Find where the given text appears and provide that cell's center as [X, Y] coordinate. 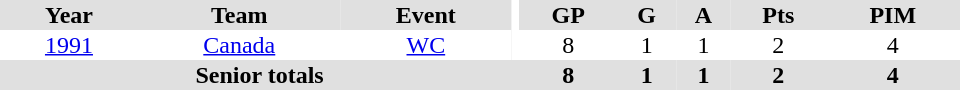
Senior totals [260, 75]
Team [240, 15]
Pts [778, 15]
Event [426, 15]
1991 [69, 45]
A [704, 15]
Year [69, 15]
GP [568, 15]
WC [426, 45]
PIM [893, 15]
G [646, 15]
Canada [240, 45]
